Find where the given text appears and provide that cell's center as [X, Y] coordinate. 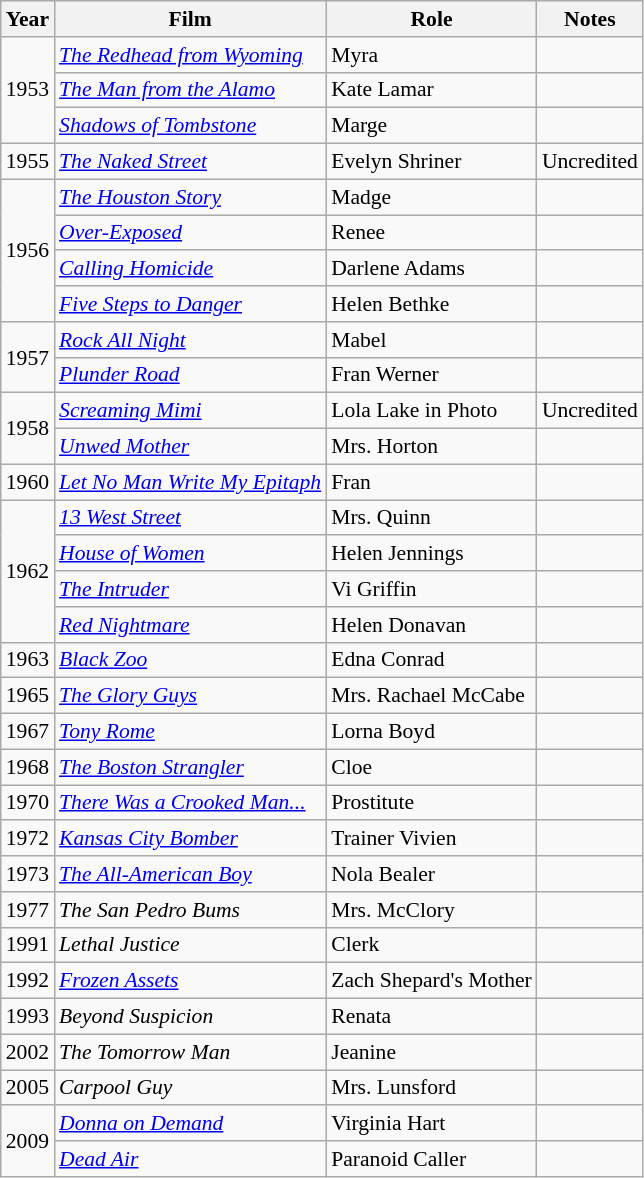
Mrs. Quinn [432, 518]
Trainer Vivien [432, 839]
Mabel [432, 340]
1967 [28, 732]
Prostitute [432, 803]
Tony Rome [190, 732]
Zach Shepard's Mother [432, 981]
Clerk [432, 945]
Marge [432, 126]
House of Women [190, 554]
Lola Lake in Photo [432, 411]
1956 [28, 250]
2005 [28, 1088]
Over-Exposed [190, 233]
Myra [432, 55]
Notes [590, 19]
Kansas City Bomber [190, 839]
Let No Man Write My Epitaph [190, 482]
Calling Homicide [190, 269]
Shadows of Tombstone [190, 126]
13 West Street [190, 518]
2009 [28, 1142]
Mrs. Rachael McCabe [432, 696]
1965 [28, 696]
Helen Donavan [432, 625]
1970 [28, 803]
There Was a Crooked Man... [190, 803]
1977 [28, 910]
Year [28, 19]
Nola Bealer [432, 874]
1972 [28, 839]
Darlene Adams [432, 269]
Unwed Mother [190, 447]
Renata [432, 1017]
Jeanine [432, 1052]
1963 [28, 660]
The Naked Street [190, 162]
Edna Conrad [432, 660]
Evelyn Shriner [432, 162]
Fran Werner [432, 375]
The Boston Strangler [190, 767]
Fran [432, 482]
Five Steps to Danger [190, 304]
1973 [28, 874]
Plunder Road [190, 375]
Rock All Night [190, 340]
Madge [432, 197]
1991 [28, 945]
Dead Air [190, 1159]
1958 [28, 428]
Helen Bethke [432, 304]
Mrs. Lunsford [432, 1088]
Film [190, 19]
1962 [28, 571]
Virginia Hart [432, 1124]
Donna on Demand [190, 1124]
The Intruder [190, 589]
Mrs. Horton [432, 447]
Renee [432, 233]
Beyond Suspicion [190, 1017]
Lethal Justice [190, 945]
Vi Griffin [432, 589]
Screaming Mimi [190, 411]
Mrs. McClory [432, 910]
The Tomorrow Man [190, 1052]
Red Nightmare [190, 625]
Frozen Assets [190, 981]
Helen Jennings [432, 554]
1953 [28, 90]
Kate Lamar [432, 90]
1992 [28, 981]
1968 [28, 767]
Cloe [432, 767]
1957 [28, 358]
1955 [28, 162]
The Glory Guys [190, 696]
The Man from the Alamo [190, 90]
The Redhead from Wyoming [190, 55]
The All-American Boy [190, 874]
Paranoid Caller [432, 1159]
2002 [28, 1052]
Black Zoo [190, 660]
The San Pedro Bums [190, 910]
Lorna Boyd [432, 732]
The Houston Story [190, 197]
Role [432, 19]
1993 [28, 1017]
1960 [28, 482]
Carpool Guy [190, 1088]
